Find where the given text appears and provide that cell's center as [X, Y] coordinate. 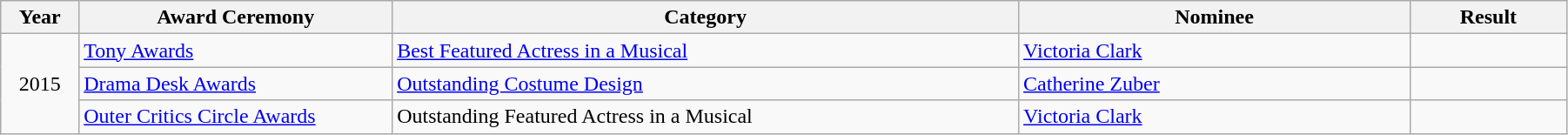
Result [1488, 17]
Tony Awards [236, 51]
Outstanding Costume Design [706, 84]
Catherine Zuber [1215, 84]
2015 [40, 84]
Category [706, 17]
Year [40, 17]
Drama Desk Awards [236, 84]
Outer Critics Circle Awards [236, 117]
Nominee [1215, 17]
Award Ceremony [236, 17]
Outstanding Featured Actress in a Musical [706, 117]
Best Featured Actress in a Musical [706, 51]
